Return [X, Y] of the center of cell containing provided text 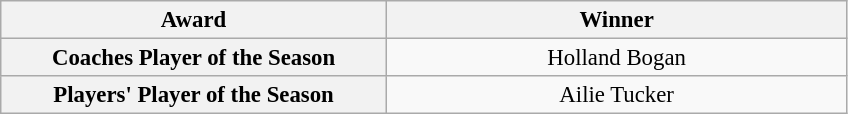
Winner [616, 20]
Coaches Player of the Season [194, 58]
Holland Bogan [616, 58]
Award [194, 20]
Ailie Tucker [616, 95]
Players' Player of the Season [194, 95]
